Provide the [X, Y] coordinate of the cell's center where the given text is located.  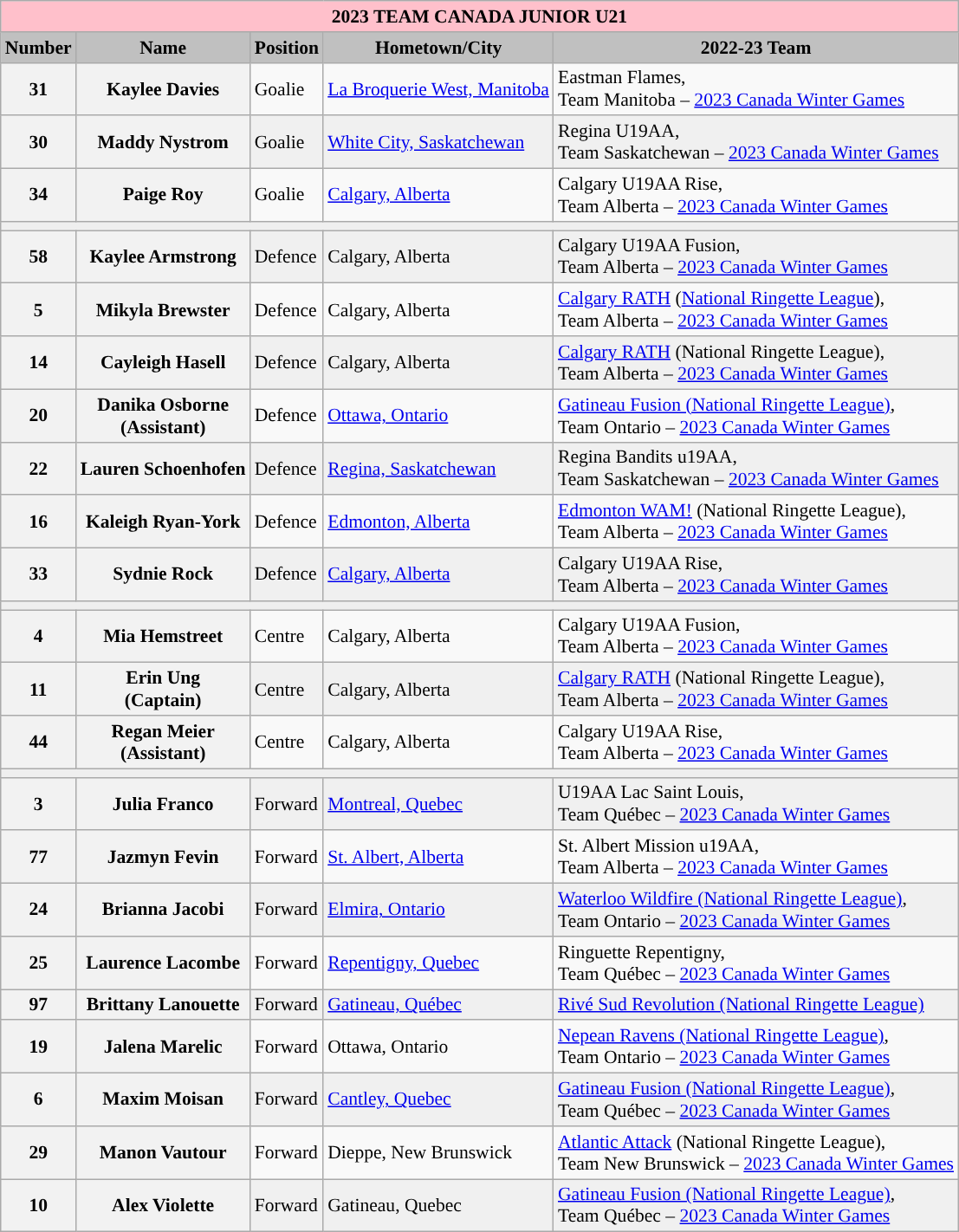
2022-23 Team [755, 48]
Cayleigh Hasell [163, 362]
2023 TEAM CANADA JUNIOR U21 [480, 16]
22 [38, 468]
14 [38, 362]
20 [38, 416]
Nepean Ravens (National Ringette League),Team Ontario – 2023 Canada Winter Games [755, 1047]
Kaleigh Ryan-York [163, 522]
Brittany Lanouette [163, 1005]
Name [163, 48]
Gatineau, Québec [438, 1005]
Lauren Schoenhofen [163, 468]
Maddy Nystrom [163, 142]
La Broquerie West, Manitoba [438, 88]
5 [38, 310]
19 [38, 1047]
St. Albert, Alberta [438, 858]
Danika Osborne(Assistant) [163, 416]
Hometown/City [438, 48]
Maxim Moisan [163, 1100]
Eastman Flames,Team Manitoba – 2023 Canada Winter Games [755, 88]
58 [38, 256]
97 [38, 1005]
Rivé Sud Revolution (National Ringette League) [755, 1005]
Regina Bandits u19AA,Team Saskatchewan – 2023 Canada Winter Games [755, 468]
34 [38, 196]
Cantley, Quebec [438, 1100]
Number [38, 48]
Laurence Lacombe [163, 963]
Elmira, Ontario [438, 910]
White City, Saskatchewan [438, 142]
Atlantic Attack (National Ringette League),Team New Brunswick – 2023 Canada Winter Games [755, 1152]
Montreal, Quebec [438, 804]
Julia Franco [163, 804]
Kaylee Davies [163, 88]
4 [38, 636]
Regan Meier(Assistant) [163, 742]
77 [38, 858]
Paige Roy [163, 196]
Dieppe, New Brunswick [438, 1152]
Brianna Jacobi [163, 910]
St. Albert Mission u19AA,Team Alberta – 2023 Canada Winter Games [755, 858]
29 [38, 1152]
Jalena Marelic [163, 1047]
Ringuette Repentigny,Team Québec – 2023 Canada Winter Games [755, 963]
Edmonton, Alberta [438, 522]
44 [38, 742]
Manon Vautour [163, 1152]
Kaylee Armstrong [163, 256]
Gatineau Fusion (National Ringette League),Team Ontario – 2023 Canada Winter Games [755, 416]
U19AA Lac Saint Louis,Team Québec – 2023 Canada Winter Games [755, 804]
11 [38, 690]
6 [38, 1100]
33 [38, 575]
3 [38, 804]
Regina U19AA,Team Saskatchewan – 2023 Canada Winter Games [755, 142]
31 [38, 88]
Alex Violette [163, 1206]
Gatineau, Quebec [438, 1206]
Mikyla Brewster [163, 310]
Erin Ung(Captain) [163, 690]
Position [287, 48]
10 [38, 1206]
Sydnie Rock [163, 575]
25 [38, 963]
Mia Hemstreet [163, 636]
Repentigny, Quebec [438, 963]
Jazmyn Fevin [163, 858]
24 [38, 910]
16 [38, 522]
Edmonton WAM! (National Ringette League),Team Alberta – 2023 Canada Winter Games [755, 522]
Regina, Saskatchewan [438, 468]
Waterloo Wildfire (National Ringette League),Team Ontario – 2023 Canada Winter Games [755, 910]
30 [38, 142]
